Output the (x, y) coordinate of the center of the cell containing the given text.  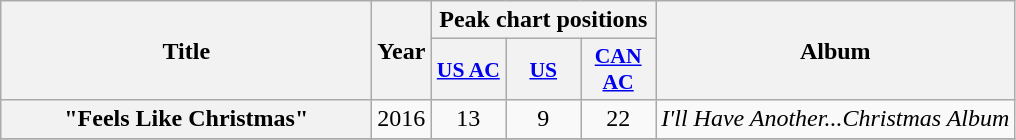
22 (618, 119)
I'll Have Another...Christmas Album (836, 119)
Peak chart positions (544, 20)
Year (402, 50)
US AC (468, 70)
13 (468, 119)
US (544, 70)
Album (836, 50)
2016 (402, 119)
CAN AC (618, 70)
9 (544, 119)
"Feels Like Christmas" (186, 119)
Title (186, 50)
